Find where the given text appears and provide that cell's center as [x, y] coordinate. 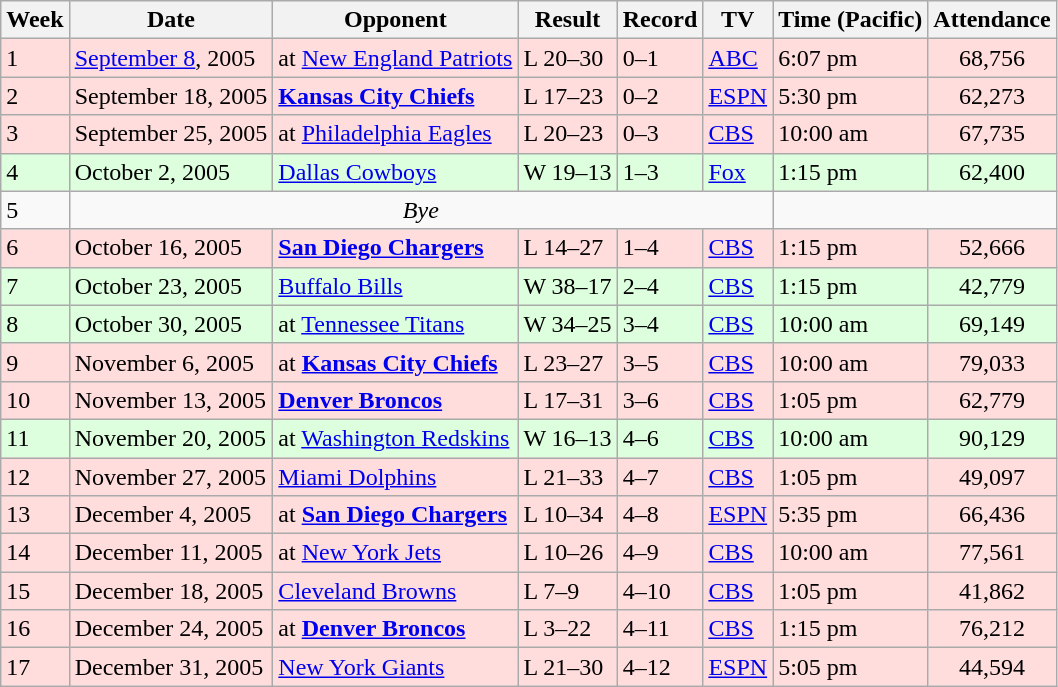
8 [35, 324]
September 8, 2005 [171, 58]
3–6 [660, 400]
1–3 [660, 172]
10 [35, 400]
52,666 [992, 248]
September 18, 2005 [171, 96]
Opponent [396, 20]
0–2 [660, 96]
1–4 [660, 248]
4–9 [660, 553]
62,273 [992, 96]
2 [35, 96]
1 [35, 58]
W 16–13 [568, 438]
October 16, 2005 [171, 248]
9 [35, 362]
W 34–25 [568, 324]
L 20–30 [568, 58]
6:07 pm [850, 58]
L 23–27 [568, 362]
3–5 [660, 362]
Date [171, 20]
4–10 [660, 591]
17 [35, 667]
at Denver Broncos [396, 629]
69,149 [992, 324]
16 [35, 629]
67,735 [992, 134]
at New York Jets [396, 553]
11 [35, 438]
Miami Dolphins [396, 477]
October 30, 2005 [171, 324]
October 2, 2005 [171, 172]
Week [35, 20]
at San Diego Chargers [396, 515]
L 17–23 [568, 96]
Time (Pacific) [850, 20]
12 [35, 477]
L 10–26 [568, 553]
6 [35, 248]
62,400 [992, 172]
Denver Broncos [396, 400]
5:05 pm [850, 667]
W 19–13 [568, 172]
New York Giants [396, 667]
14 [35, 553]
4–12 [660, 667]
TV [738, 20]
December 24, 2005 [171, 629]
at Kansas City Chiefs [396, 362]
4–6 [660, 438]
15 [35, 591]
at New England Patriots [396, 58]
41,862 [992, 591]
at Tennessee Titans [396, 324]
5 [35, 210]
42,779 [992, 286]
4–8 [660, 515]
3–4 [660, 324]
Buffalo Bills [396, 286]
Result [568, 20]
3 [35, 134]
49,097 [992, 477]
4–7 [660, 477]
September 25, 2005 [171, 134]
L 17–31 [568, 400]
at Washington Redskins [396, 438]
44,594 [992, 667]
W 38–17 [568, 286]
5:35 pm [850, 515]
ABC [738, 58]
Record [660, 20]
0–1 [660, 58]
7 [35, 286]
November 6, 2005 [171, 362]
13 [35, 515]
68,756 [992, 58]
0–3 [660, 134]
L 20–23 [568, 134]
Dallas Cowboys [396, 172]
L 14–27 [568, 248]
L 21–30 [568, 667]
62,779 [992, 400]
Cleveland Browns [396, 591]
October 23, 2005 [171, 286]
4–11 [660, 629]
90,129 [992, 438]
at Philadelphia Eagles [396, 134]
4 [35, 172]
December 18, 2005 [171, 591]
66,436 [992, 515]
December 11, 2005 [171, 553]
December 4, 2005 [171, 515]
Bye [420, 210]
L 3–22 [568, 629]
November 13, 2005 [171, 400]
79,033 [992, 362]
L 10–34 [568, 515]
San Diego Chargers [396, 248]
76,212 [992, 629]
L 7–9 [568, 591]
Kansas City Chiefs [396, 96]
2–4 [660, 286]
November 27, 2005 [171, 477]
Fox [738, 172]
L 21–33 [568, 477]
77,561 [992, 553]
Attendance [992, 20]
November 20, 2005 [171, 438]
December 31, 2005 [171, 667]
5:30 pm [850, 96]
